Pinpoint the cell where the given text exists, returning its [x, y] midpoint coordinate. 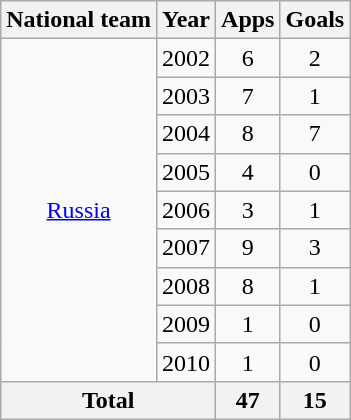
2003 [186, 96]
Year [186, 20]
National team [79, 20]
Total [108, 400]
Russia [79, 210]
2002 [186, 58]
2006 [186, 210]
9 [248, 248]
15 [315, 400]
2004 [186, 134]
2009 [186, 324]
2010 [186, 362]
2007 [186, 248]
Goals [315, 20]
2 [315, 58]
6 [248, 58]
2008 [186, 286]
Apps [248, 20]
4 [248, 172]
2005 [186, 172]
47 [248, 400]
